Search for the cell housing the specified text and yield its [x, y] center coordinate. 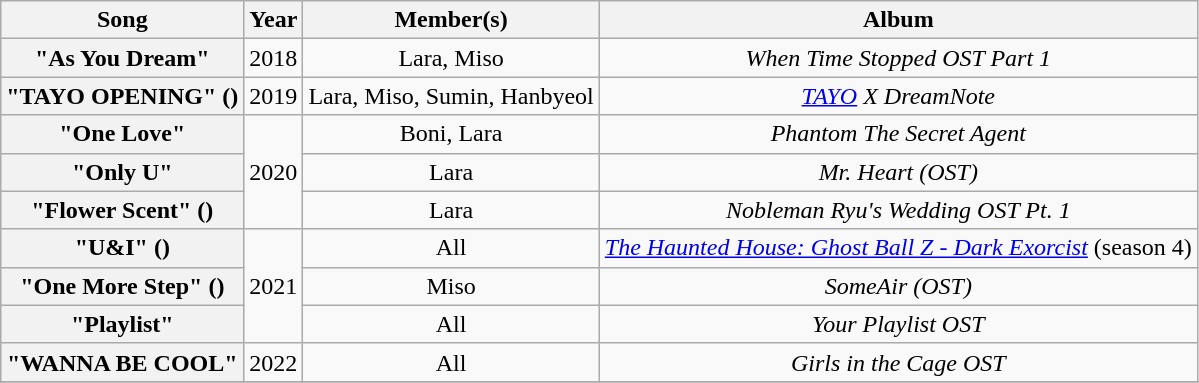
SomeAir (OST) [898, 286]
"WANNA BE COOL" [122, 362]
The Haunted House: Ghost Ball Z - Dark Exorcist (season 4) [898, 248]
"One More Step" () [122, 286]
"One Love" [122, 134]
Mr. Heart (OST) [898, 172]
"Flower Scent" () [122, 210]
Your Playlist OST [898, 324]
Album [898, 20]
Boni, Lara [451, 134]
"TAYO OPENING" () [122, 96]
Miso [451, 286]
"As You Dream" [122, 58]
Nobleman Ryu's Wedding OST Pt. 1 [898, 210]
"Only U" [122, 172]
2022 [274, 362]
TAYO X DreamNote [898, 96]
Lara, Miso [451, 58]
Song [122, 20]
Girls in the Cage OST [898, 362]
2018 [274, 58]
Lara, Miso, Sumin, Hanbyeol [451, 96]
"Playlist" [122, 324]
"U&I" () [122, 248]
When Time Stopped OST Part 1 [898, 58]
2021 [274, 286]
2020 [274, 172]
Member(s) [451, 20]
Year [274, 20]
2019 [274, 96]
Phantom The Secret Agent [898, 134]
